For the text-containing cell, return its midpoint in (X, Y) coordinate format. 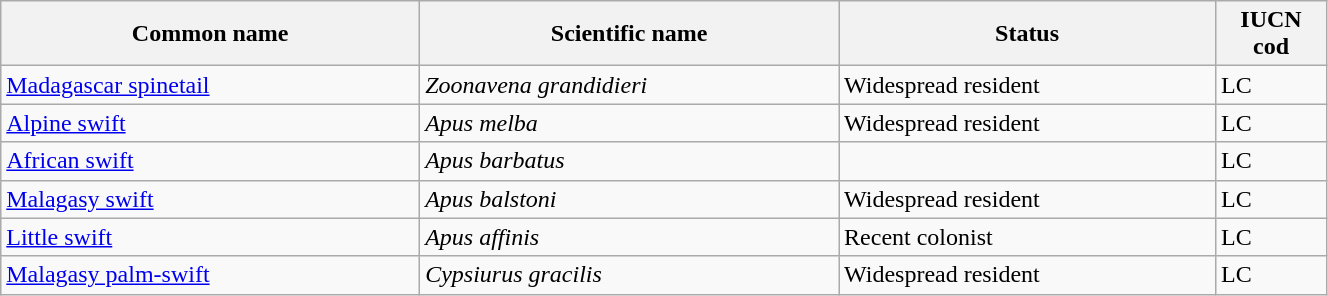
IUCN cod (1272, 34)
Alpine swift (210, 123)
Little swift (210, 237)
Common name (210, 34)
African swift (210, 161)
Status (1028, 34)
Apus balstoni (630, 199)
Apus barbatus (630, 161)
Recent colonist (1028, 237)
Malagasy swift (210, 199)
Apus melba (630, 123)
Malagasy palm-swift (210, 275)
Madagascar spinetail (210, 85)
Apus affinis (630, 237)
Cypsiurus gracilis (630, 275)
Scientific name (630, 34)
Zoonavena grandidieri (630, 85)
